Return (X, Y) of the center of cell containing provided text 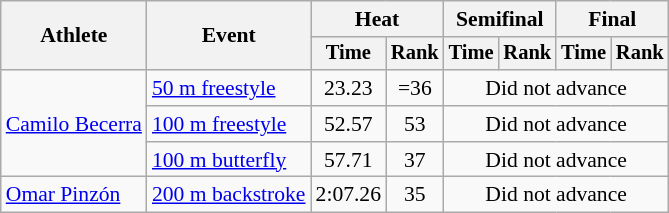
Camilo Becerra (74, 124)
23.23 (348, 88)
Heat (378, 19)
57.71 (348, 160)
37 (415, 160)
Athlete (74, 36)
=36 (415, 88)
100 m freestyle (229, 124)
Semifinal (500, 19)
Omar Pinzón (74, 195)
52.57 (348, 124)
35 (415, 195)
100 m butterfly (229, 160)
Event (229, 36)
200 m backstroke (229, 195)
53 (415, 124)
50 m freestyle (229, 88)
2:07.26 (348, 195)
Final (612, 19)
